Extract the (X, Y) coordinate from the center of the cell holding the provided text.  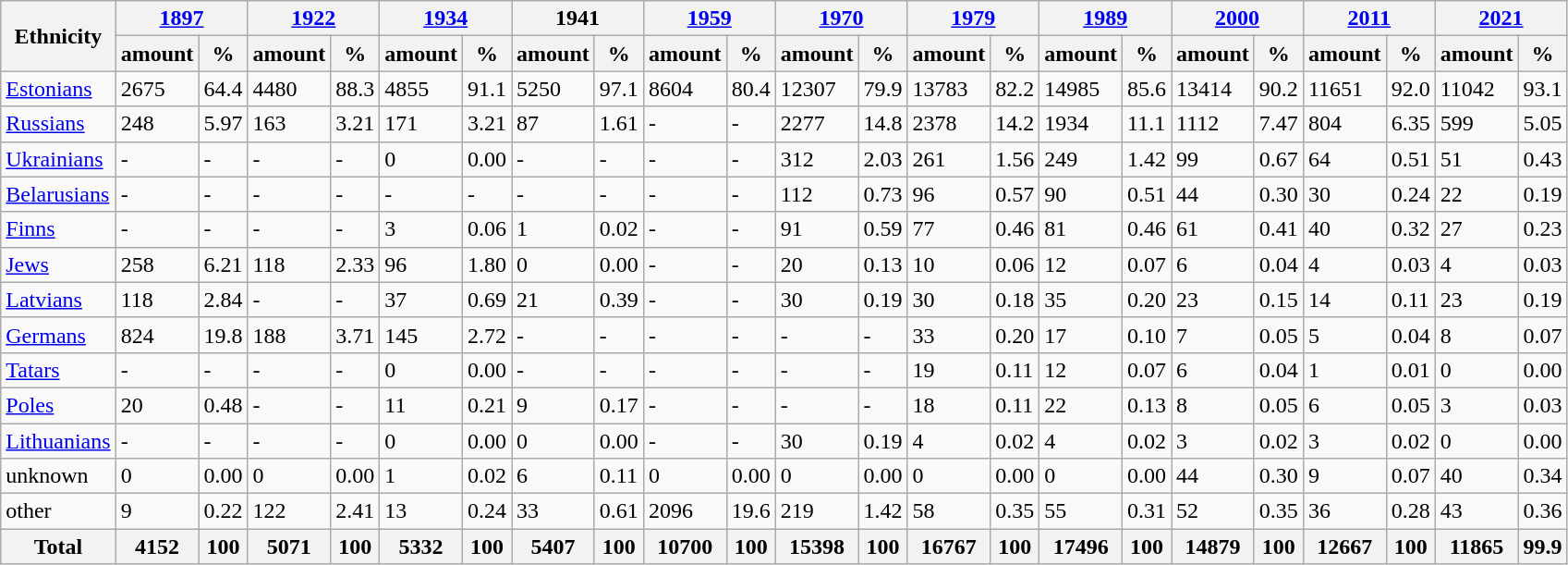
Ethnicity (58, 36)
2021 (1501, 18)
0.59 (883, 229)
0.18 (1015, 300)
1.80 (486, 264)
12667 (1344, 547)
17 (1081, 335)
Latvians (58, 300)
17496 (1081, 547)
13414 (1213, 89)
8604 (685, 89)
0.67 (1279, 159)
824 (157, 335)
0.48 (224, 405)
258 (157, 264)
14 (1344, 300)
804 (1344, 124)
5.97 (224, 124)
219 (817, 511)
312 (817, 159)
99.9 (1543, 547)
7 (1213, 335)
93.1 (1543, 89)
5.05 (1543, 124)
11651 (1344, 89)
249 (1081, 159)
19.6 (750, 511)
Germans (58, 335)
81 (1081, 229)
171 (421, 124)
90 (1081, 194)
3.71 (355, 335)
0.61 (619, 511)
1.61 (619, 124)
13 (421, 511)
14.2 (1015, 124)
145 (421, 335)
599 (1477, 124)
27 (1477, 229)
11042 (1477, 89)
Tatars (58, 370)
52 (1213, 511)
0.31 (1148, 511)
0.43 (1543, 159)
2.84 (224, 300)
19 (949, 370)
0.32 (1410, 229)
12307 (817, 89)
37 (421, 300)
2011 (1369, 18)
122 (289, 511)
11865 (1477, 547)
Poles (58, 405)
0.57 (1015, 194)
0.36 (1543, 511)
1970 (841, 18)
36 (1344, 511)
0.69 (486, 300)
1959 (710, 18)
97.1 (619, 89)
0.10 (1148, 335)
Ukrainians (58, 159)
77 (949, 229)
14985 (1081, 89)
7.47 (1279, 124)
2378 (949, 124)
19.8 (224, 335)
2.72 (486, 335)
1112 (1213, 124)
1.56 (1015, 159)
0.23 (1543, 229)
261 (949, 159)
91 (817, 229)
other (58, 511)
1979 (974, 18)
unknown (58, 476)
35 (1081, 300)
Finns (58, 229)
188 (289, 335)
Russians (58, 124)
80.4 (750, 89)
2000 (1238, 18)
0.21 (486, 405)
Estonians (58, 89)
90.2 (1279, 89)
0.01 (1410, 370)
2675 (157, 89)
82.2 (1015, 89)
1922 (314, 18)
18 (949, 405)
5071 (289, 547)
64 (1344, 159)
5332 (421, 547)
11 (421, 405)
2.33 (355, 264)
79.9 (883, 89)
15398 (817, 547)
10 (949, 264)
Total (58, 547)
1989 (1105, 18)
5250 (553, 89)
0.73 (883, 194)
99 (1213, 159)
4855 (421, 89)
Lithuanians (58, 441)
58 (949, 511)
2277 (817, 124)
91.1 (486, 89)
248 (157, 124)
112 (817, 194)
2096 (685, 511)
10700 (685, 547)
85.6 (1148, 89)
16767 (949, 547)
88.3 (355, 89)
0.17 (619, 405)
4152 (157, 547)
6.21 (224, 264)
92.0 (1410, 89)
0.41 (1279, 229)
6.35 (1410, 124)
2.41 (355, 511)
87 (553, 124)
11.1 (1148, 124)
0.34 (1543, 476)
0.15 (1279, 300)
5407 (553, 547)
55 (1081, 511)
0.28 (1410, 511)
61 (1213, 229)
51 (1477, 159)
43 (1477, 511)
14879 (1213, 547)
2.03 (883, 159)
0.39 (619, 300)
Belarusians (58, 194)
Jews (58, 264)
1941 (578, 18)
21 (553, 300)
14.8 (883, 124)
0.22 (224, 511)
13783 (949, 89)
4480 (289, 89)
1897 (181, 18)
163 (289, 124)
5 (1344, 335)
64.4 (224, 89)
